Detect which cell encompasses the target text, then output its [X, Y] center coordinate. 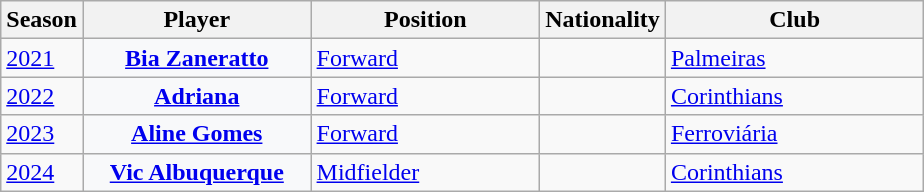
Aline Gomes [196, 134]
Position [426, 20]
Palmeiras [794, 58]
Club [794, 20]
Season [42, 20]
Vic Albuquerque [196, 172]
Player [196, 20]
2022 [42, 96]
Nationality [603, 20]
Adriana [196, 96]
2024 [42, 172]
Midfielder [426, 172]
Bia Zaneratto [196, 58]
Ferroviária [794, 134]
2021 [42, 58]
2023 [42, 134]
